Identify which cell holds the provided text, then report its (x, y) central coordinate. 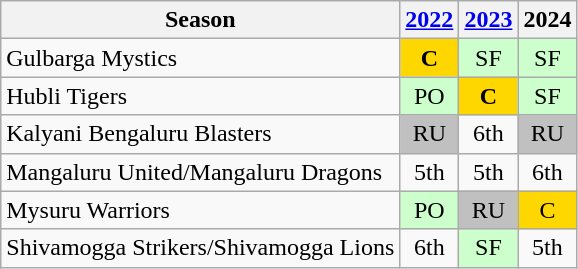
2024 (548, 20)
Gulbarga Mystics (200, 58)
2023 (488, 20)
Kalyani Bengaluru Blasters (200, 134)
Season (200, 20)
Mangaluru United/Mangaluru Dragons (200, 172)
Hubli Tigers (200, 96)
2022 (430, 20)
Mysuru Warriors (200, 210)
Shivamogga Strikers/Shivamogga Lions (200, 248)
